Provide the [x, y] coordinate of the cell's center where the given text is located.  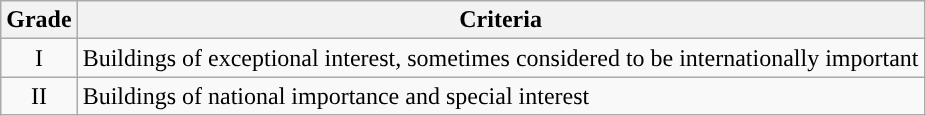
Buildings of exceptional interest, sometimes considered to be internationally important [500, 58]
II [39, 96]
I [39, 58]
Criteria [500, 20]
Buildings of national importance and special interest [500, 96]
Grade [39, 20]
